From the cell containing the given text, extract its center point as (x, y) coordinate. 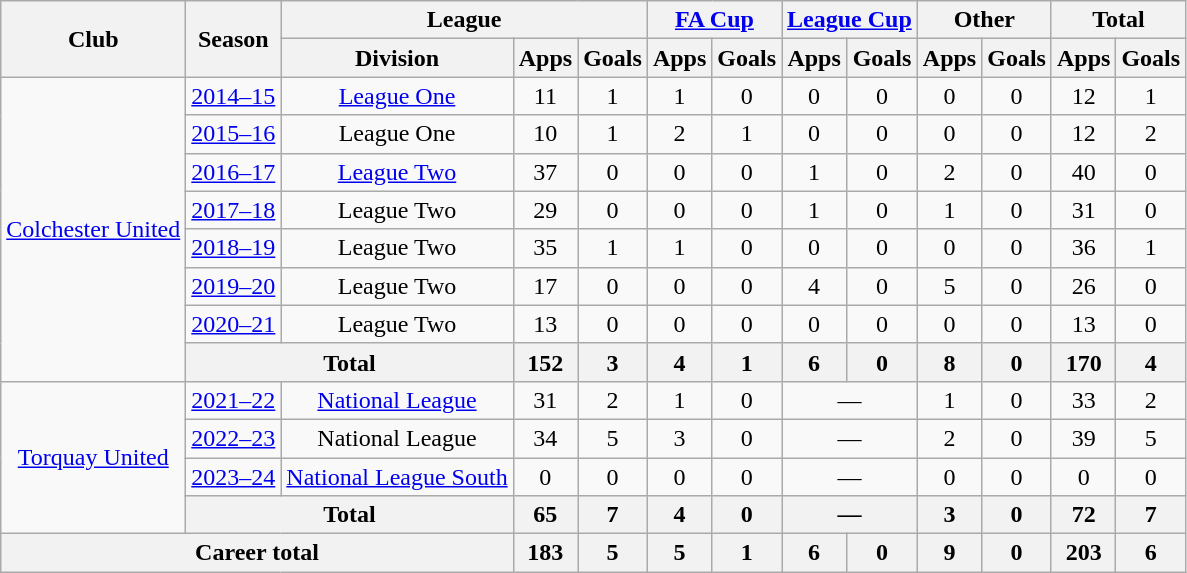
Career total (257, 553)
72 (1083, 515)
National League South (397, 477)
Other (984, 20)
170 (1083, 362)
Colchester United (94, 229)
Season (234, 39)
17 (545, 286)
2021–22 (234, 400)
Division (397, 58)
2016–17 (234, 172)
8 (949, 362)
Club (94, 39)
39 (1083, 438)
152 (545, 362)
10 (545, 134)
65 (545, 515)
9 (949, 553)
2020–21 (234, 324)
33 (1083, 400)
League (464, 20)
FA Cup (714, 20)
League Cup (850, 20)
2017–18 (234, 210)
36 (1083, 248)
2023–24 (234, 477)
2014–15 (234, 96)
2015–16 (234, 134)
34 (545, 438)
203 (1083, 553)
35 (545, 248)
2018–19 (234, 248)
11 (545, 96)
40 (1083, 172)
2022–23 (234, 438)
37 (545, 172)
26 (1083, 286)
183 (545, 553)
Torquay United (94, 457)
29 (545, 210)
2019–20 (234, 286)
